Detect which cell encompasses the target text, then output its [x, y] center coordinate. 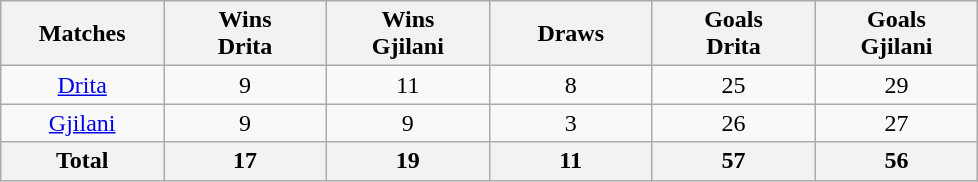
17 [246, 161]
57 [734, 161]
Matches [82, 34]
25 [734, 85]
Drita [82, 85]
Total [82, 161]
19 [408, 161]
Goals Gjilani [896, 34]
Goals Drita [734, 34]
8 [570, 85]
Wins Gjilani [408, 34]
Gjilani [82, 123]
Draws [570, 34]
3 [570, 123]
27 [896, 123]
56 [896, 161]
26 [734, 123]
29 [896, 85]
Wins Drita [246, 34]
